Extract the (X, Y) coordinate from the center of the cell holding the provided text.  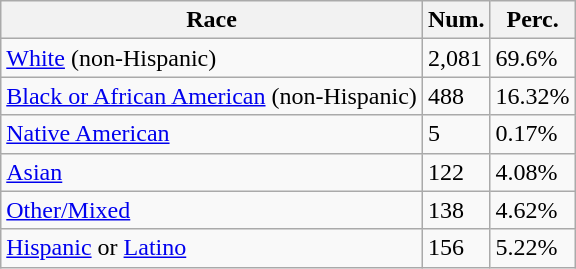
Other/Mixed (212, 210)
16.32% (532, 96)
122 (456, 172)
Race (212, 20)
4.62% (532, 210)
5.22% (532, 248)
4.08% (532, 172)
69.6% (532, 58)
156 (456, 248)
Perc. (532, 20)
Black or African American (non-Hispanic) (212, 96)
Num. (456, 20)
0.17% (532, 134)
White (non-Hispanic) (212, 58)
Asian (212, 172)
488 (456, 96)
5 (456, 134)
2,081 (456, 58)
138 (456, 210)
Hispanic or Latino (212, 248)
Native American (212, 134)
